Locate the cell with the specified text and output its (X, Y) center coordinate. 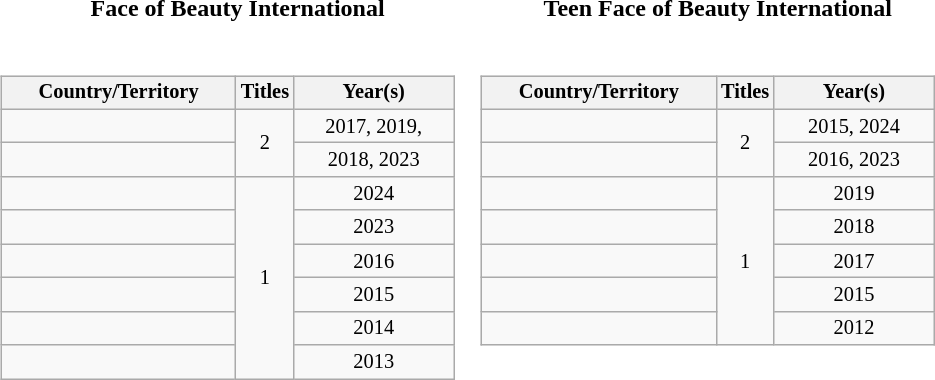
2024 (374, 194)
2017 (854, 261)
2013 (374, 362)
2018, 2023 (374, 160)
2023 (374, 227)
2015, 2024 (854, 126)
2016 (374, 261)
2016, 2023 (854, 160)
2012 (854, 328)
2014 (374, 328)
2019 (854, 194)
2018 (854, 227)
2017, 2019, (374, 126)
